For the text-containing cell, return its midpoint in [X, Y] coordinate format. 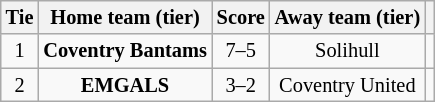
1 [20, 51]
Home team (tier) [124, 17]
Away team (tier) [348, 17]
EMGALS [124, 85]
7–5 [241, 51]
3–2 [241, 85]
Coventry Bantams [124, 51]
Solihull [348, 51]
Coventry United [348, 85]
2 [20, 85]
Tie [20, 17]
Score [241, 17]
